Detect which cell encompasses the target text, then output its [x, y] center coordinate. 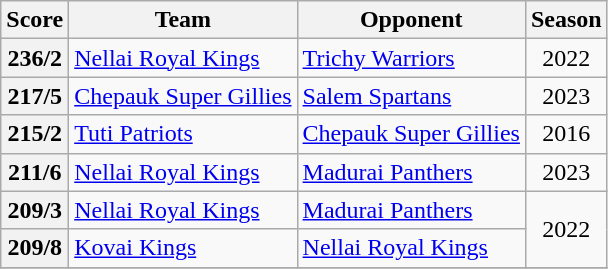
Tuti Patriots [183, 134]
Score [35, 20]
209/8 [35, 248]
Season [566, 20]
Trichy Warriors [411, 58]
211/6 [35, 172]
Opponent [411, 20]
Kovai Kings [183, 248]
2016 [566, 134]
217/5 [35, 96]
Salem Spartans [411, 96]
236/2 [35, 58]
209/3 [35, 210]
Team [183, 20]
215/2 [35, 134]
